Determine the (x, y) coordinate at the center of the cell enclosing the given text.  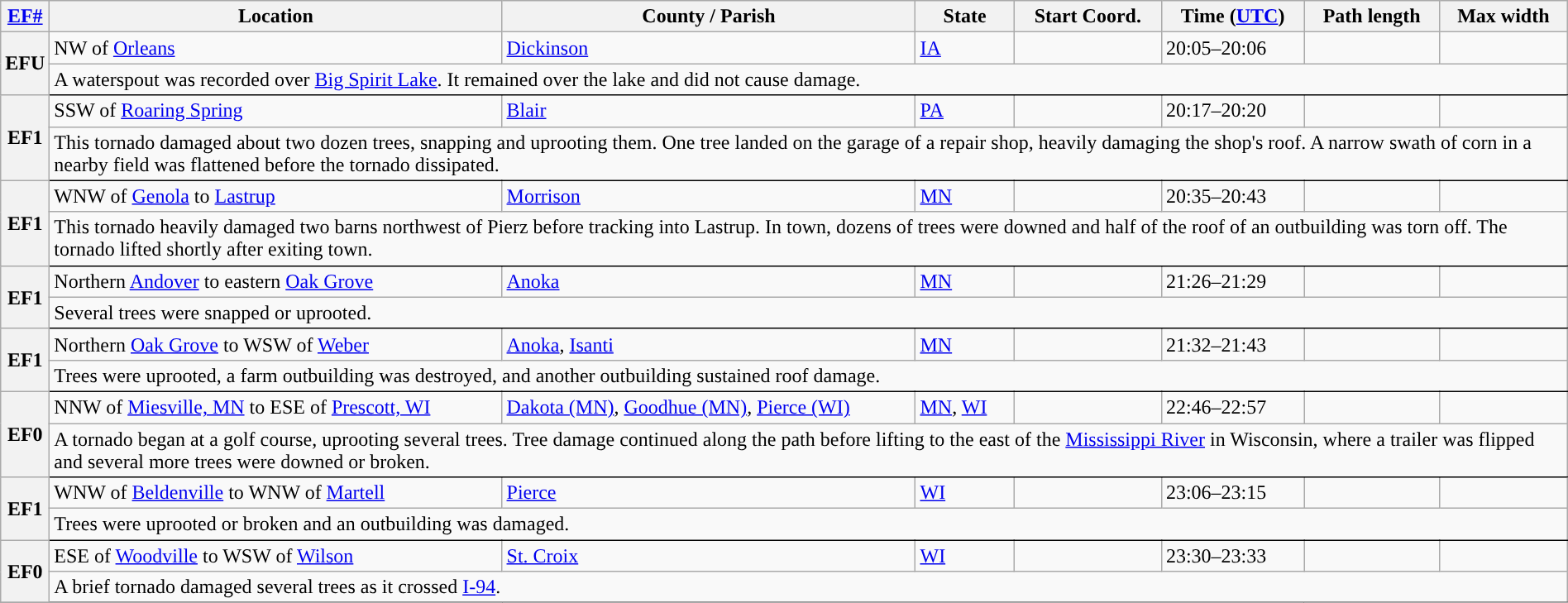
Max width (1503, 17)
Morrison (709, 196)
Start Coord. (1088, 17)
SSW of Roaring Spring (276, 111)
State (964, 17)
Trees were uprooted, a farm outbuilding was destroyed, and another outbuilding sustained roof damage. (809, 376)
WNW of Beldenville to WNW of Martell (276, 493)
IA (964, 48)
20:17–20:20 (1232, 111)
Northern Andover to eastern Oak Grove (276, 281)
Dickinson (709, 48)
EF# (25, 17)
Trees were uprooted or broken and an outbuilding was damaged. (809, 524)
St. Croix (709, 556)
Anoka (709, 281)
NNW of Miesville, MN to ESE of Prescott, WI (276, 407)
EFU (25, 64)
Several trees were snapped or uprooted. (809, 313)
County / Parish (709, 17)
PA (964, 111)
22:46–22:57 (1232, 407)
Northern Oak Grove to WSW of Weber (276, 344)
Anoka, Isanti (709, 344)
20:35–20:43 (1232, 196)
23:30–23:33 (1232, 556)
A waterspout was recorded over Big Spirit Lake. It remained over the lake and did not cause damage. (809, 79)
21:26–21:29 (1232, 281)
MN, WI (964, 407)
WNW of Genola to Lastrup (276, 196)
Pierce (709, 493)
Time (UTC) (1232, 17)
Dakota (MN), Goodhue (MN), Pierce (WI) (709, 407)
ESE of Woodville to WSW of Wilson (276, 556)
A brief tornado damaged several trees as it crossed I-94. (809, 587)
NW of Orleans (276, 48)
20:05–20:06 (1232, 48)
Path length (1372, 17)
21:32–21:43 (1232, 344)
Blair (709, 111)
Location (276, 17)
23:06–23:15 (1232, 493)
